Determine the [x, y] coordinate at the center of the cell enclosing the given text.  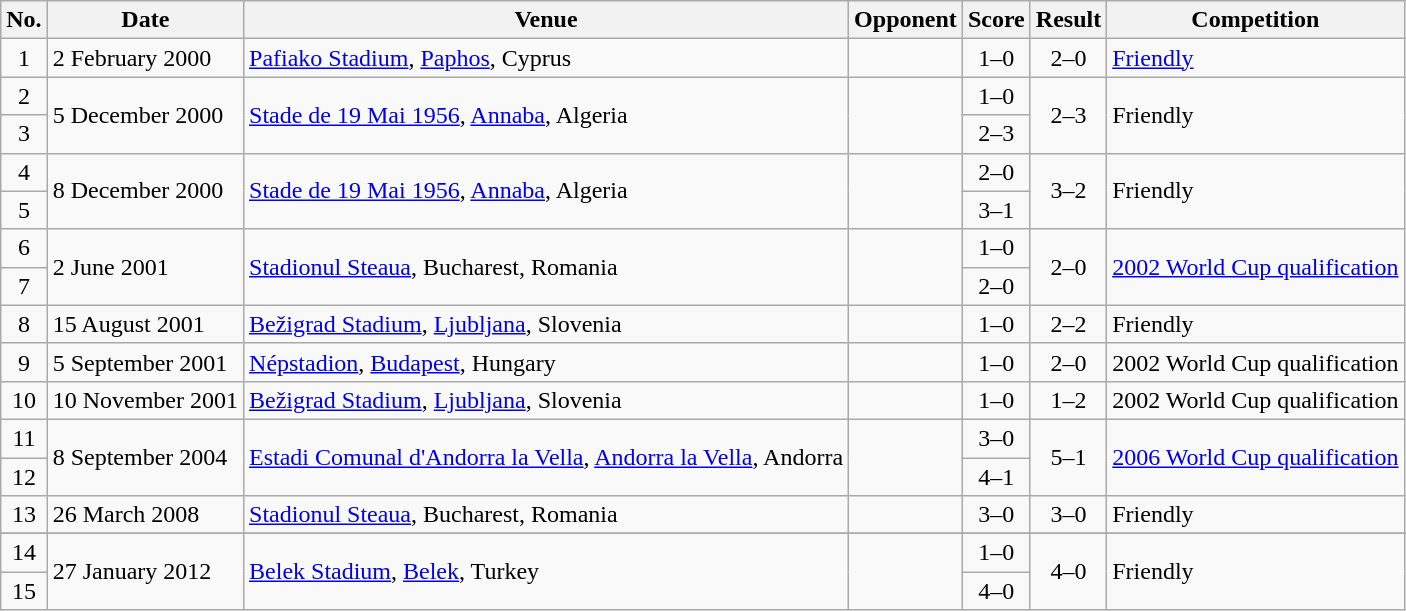
8 September 2004 [145, 457]
4–1 [996, 477]
1 [24, 58]
2 February 2000 [145, 58]
13 [24, 515]
2–2 [1068, 324]
8 [24, 324]
Competition [1256, 20]
2 June 2001 [145, 267]
10 November 2001 [145, 400]
1–2 [1068, 400]
26 March 2008 [145, 515]
5 [24, 210]
5 September 2001 [145, 362]
Opponent [906, 20]
Venue [546, 20]
Score [996, 20]
14 [24, 553]
11 [24, 438]
12 [24, 477]
15 [24, 591]
10 [24, 400]
No. [24, 20]
Népstadion, Budapest, Hungary [546, 362]
8 December 2000 [145, 191]
3–2 [1068, 191]
Estadi Comunal d'Andorra la Vella, Andorra la Vella, Andorra [546, 457]
2006 World Cup qualification [1256, 457]
27 January 2012 [145, 572]
Date [145, 20]
4 [24, 172]
6 [24, 248]
15 August 2001 [145, 324]
3–1 [996, 210]
Belek Stadium, Belek, Turkey [546, 572]
5–1 [1068, 457]
5 December 2000 [145, 115]
7 [24, 286]
9 [24, 362]
3 [24, 134]
Pafiako Stadium, Paphos, Cyprus [546, 58]
Result [1068, 20]
2 [24, 96]
